Find where the given text appears and provide that cell's center as (x, y) coordinate. 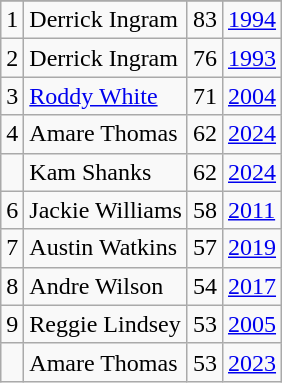
54 (204, 286)
6 (12, 210)
2019 (252, 248)
2017 (252, 286)
2004 (252, 96)
2011 (252, 210)
2 (12, 58)
Austin Watkins (106, 248)
Reggie Lindsey (106, 324)
7 (12, 248)
Jackie Williams (106, 210)
9 (12, 324)
3 (12, 96)
1993 (252, 58)
Roddy White (106, 96)
58 (204, 210)
76 (204, 58)
1 (12, 20)
Andre Wilson (106, 286)
1994 (252, 20)
57 (204, 248)
71 (204, 96)
2005 (252, 324)
2023 (252, 362)
4 (12, 134)
8 (12, 286)
Kam Shanks (106, 172)
83 (204, 20)
